Determine the [x, y] coordinate at the center of the cell enclosing the given text.  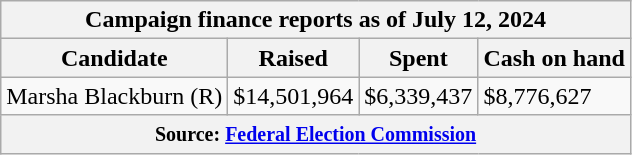
Raised [294, 58]
Campaign finance reports as of July 12, 2024 [316, 20]
$14,501,964 [294, 96]
Cash on hand [554, 58]
$8,776,627 [554, 96]
$6,339,437 [418, 96]
Source: Federal Election Commission [316, 134]
Marsha Blackburn (R) [114, 96]
Spent [418, 58]
Candidate [114, 58]
